Capture the cell that displays the provided text and extract its [x, y] central coordinate. 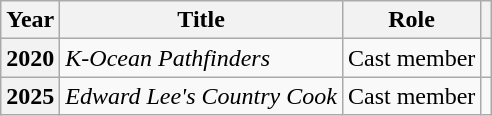
2025 [30, 96]
Year [30, 20]
K-Ocean Pathfinders [202, 58]
Title [202, 20]
Edward Lee's Country Cook [202, 96]
2020 [30, 58]
Role [411, 20]
